Locate the cell with the specified text and output its [x, y] center coordinate. 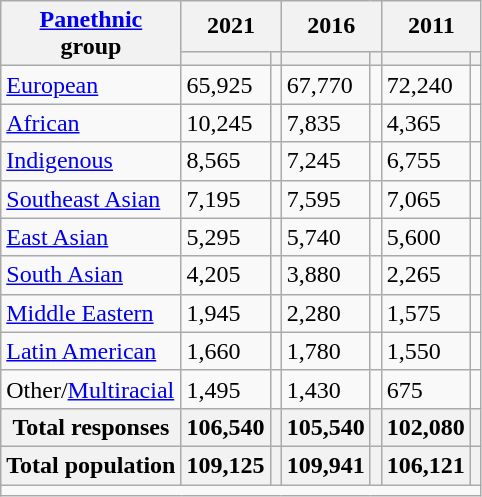
Middle Eastern [91, 313]
Other/Multiracial [91, 389]
Indigenous [91, 161]
3,880 [326, 275]
5,600 [426, 237]
4,205 [226, 275]
105,540 [326, 427]
Latin American [91, 351]
5,740 [326, 237]
East Asian [91, 237]
7,245 [326, 161]
African [91, 123]
65,925 [226, 85]
2011 [431, 26]
2,265 [426, 275]
Total population [91, 465]
4,365 [426, 123]
8,565 [226, 161]
72,240 [426, 85]
2,280 [326, 313]
109,125 [226, 465]
106,540 [226, 427]
7,835 [326, 123]
1,550 [426, 351]
10,245 [226, 123]
2016 [331, 26]
1,945 [226, 313]
5,295 [226, 237]
109,941 [326, 465]
106,121 [426, 465]
1,660 [226, 351]
South Asian [91, 275]
Southeast Asian [91, 199]
1,575 [426, 313]
7,065 [426, 199]
European [91, 85]
6,755 [426, 161]
2021 [231, 26]
102,080 [426, 427]
1,430 [326, 389]
1,495 [226, 389]
Total responses [91, 427]
67,770 [326, 85]
Panethnicgroup [91, 34]
675 [426, 389]
7,195 [226, 199]
1,780 [326, 351]
7,595 [326, 199]
